Scan for the cell matching the given text and deliver its (x, y) coordinate at center. 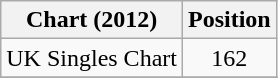
Chart (2012) (92, 20)
Position (229, 20)
162 (229, 58)
UK Singles Chart (92, 58)
